Extract the [X, Y] coordinate from the center of the cell holding the provided text.  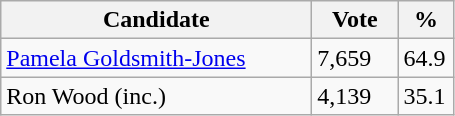
Candidate [156, 20]
Ron Wood (inc.) [156, 96]
64.9 [426, 58]
35.1 [426, 96]
4,139 [355, 96]
% [426, 20]
Pamela Goldsmith-Jones [156, 58]
7,659 [355, 58]
Vote [355, 20]
